Search for the cell housing the specified text and yield its [x, y] center coordinate. 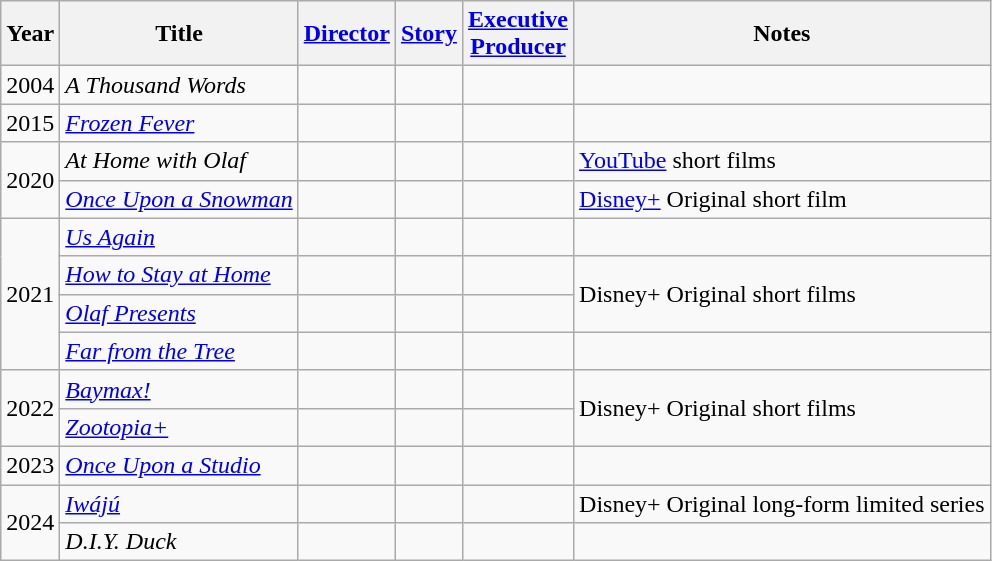
How to Stay at Home [179, 275]
2015 [30, 123]
Once Upon a Snowman [179, 199]
Director [346, 34]
A Thousand Words [179, 85]
Once Upon a Studio [179, 465]
Olaf Presents [179, 313]
Far from the Tree [179, 351]
Iwájú [179, 503]
ExecutiveProducer [518, 34]
Story [428, 34]
Zootopia+ [179, 427]
Us Again [179, 237]
D.I.Y. Duck [179, 542]
YouTube short films [782, 161]
2021 [30, 294]
2020 [30, 180]
2023 [30, 465]
2004 [30, 85]
2022 [30, 408]
At Home with Olaf [179, 161]
Disney+ Original short film [782, 199]
Baymax! [179, 389]
Notes [782, 34]
2024 [30, 522]
Year [30, 34]
Frozen Fever [179, 123]
Title [179, 34]
Disney+ Original long-form limited series [782, 503]
